Determine the (X, Y) coordinate at the center of the cell enclosing the given text.  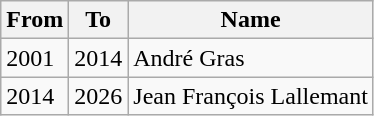
From (35, 20)
André Gras (251, 58)
Jean François Lallemant (251, 96)
2001 (35, 58)
To (98, 20)
2026 (98, 96)
Name (251, 20)
